Identify which cell holds the provided text, then report its (X, Y) central coordinate. 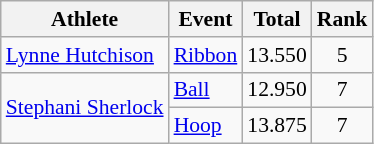
Lynne Hutchison (85, 55)
Stephani Sherlock (85, 108)
Ribbon (206, 55)
Rank (342, 19)
13.875 (276, 126)
13.550 (276, 55)
Ball (206, 90)
Hoop (206, 126)
Total (276, 19)
5 (342, 55)
Athlete (85, 19)
Event (206, 19)
12.950 (276, 90)
